From the cell containing the given text, extract its center point as (x, y) coordinate. 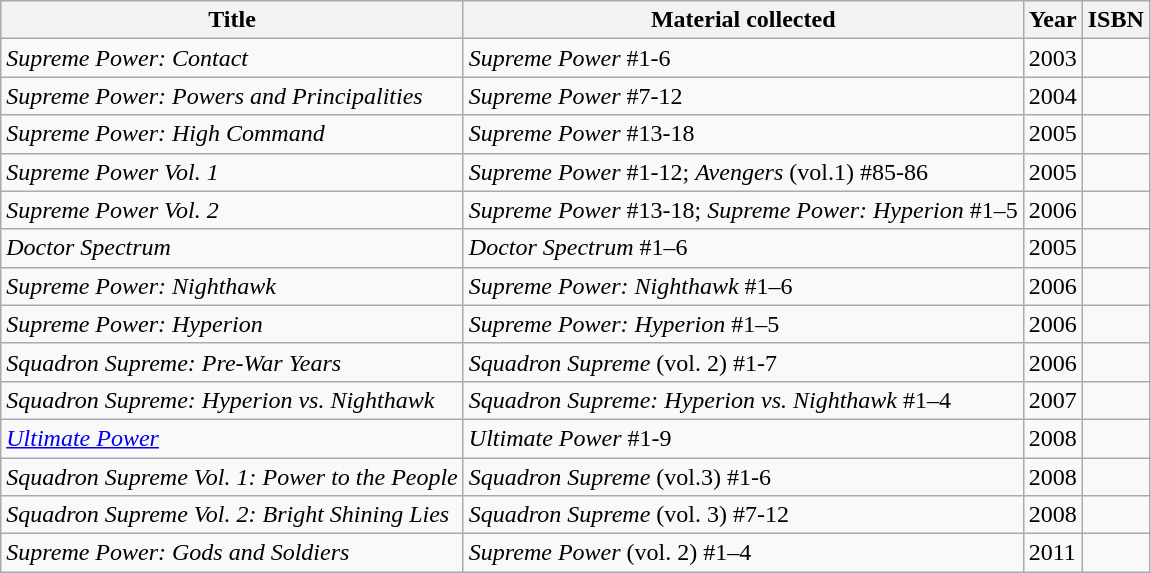
Year (1052, 20)
Squadron Supreme (vol. 2) #1-7 (743, 362)
Doctor Spectrum (232, 248)
Ultimate Power (232, 438)
Squadron Supreme (vol. 3) #7-12 (743, 515)
2003 (1052, 58)
2011 (1052, 553)
Supreme Power: Hyperion #1–5 (743, 324)
Supreme Power: Powers and Principalities (232, 96)
Supreme Power (vol. 2) #1–4 (743, 553)
Supreme Power #1-6 (743, 58)
Squadron Supreme Vol. 1: Power to the People (232, 477)
Supreme Power #7-12 (743, 96)
Supreme Power: Nighthawk #1–6 (743, 286)
Supreme Power Vol. 2 (232, 210)
ISBN (1116, 20)
Squadron Supreme Vol. 2: Bright Shining Lies (232, 515)
Supreme Power: Nighthawk (232, 286)
Supreme Power #13-18; Supreme Power: Hyperion #1–5 (743, 210)
2007 (1052, 400)
Title (232, 20)
Supreme Power Vol. 1 (232, 172)
Supreme Power: Contact (232, 58)
Ultimate Power #1-9 (743, 438)
Supreme Power #13-18 (743, 134)
Material collected (743, 20)
Squadron Supreme (vol.3) #1-6 (743, 477)
Supreme Power: High Command (232, 134)
Squadron Supreme: Hyperion vs. Nighthawk #1–4 (743, 400)
Supreme Power: Hyperion (232, 324)
Supreme Power #1-12; Avengers (vol.1) #85-86 (743, 172)
Squadron Supreme: Pre-War Years (232, 362)
Squadron Supreme: Hyperion vs. Nighthawk (232, 400)
2004 (1052, 96)
Supreme Power: Gods and Soldiers (232, 553)
Doctor Spectrum #1–6 (743, 248)
